Output the (X, Y) coordinate of the center of the cell containing the given text.  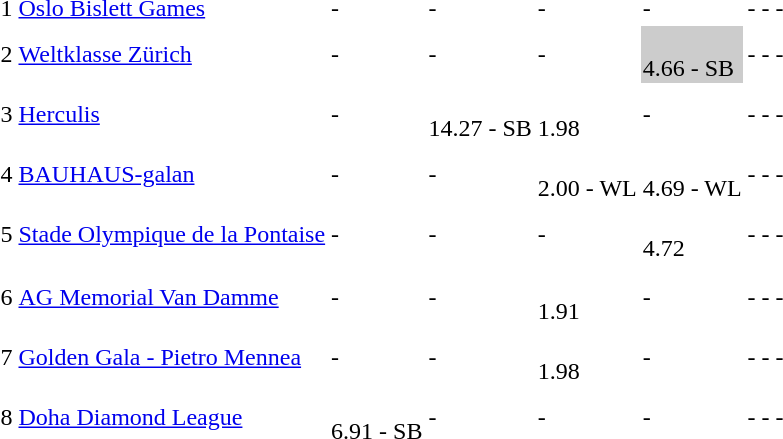
Herculis (172, 114)
1.91 (587, 298)
2.00 - WL (587, 174)
4.66 - SB (692, 54)
Golden Gala - Pietro Mennea (172, 358)
Weltklasse Zürich (172, 54)
14.27 - SB (480, 114)
4.72 (692, 234)
AG Memorial Van Damme (172, 298)
BAUHAUS-galan (172, 174)
Stade Olympique de la Pontaise (172, 234)
4.69 - WL (692, 174)
